Extract the (x, y) coordinate from the center of the cell holding the provided text.  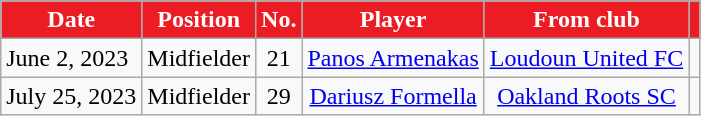
No. (279, 20)
Date (72, 20)
June 2, 2023 (72, 58)
Loudoun United FC (586, 58)
July 25, 2023 (72, 96)
Position (199, 20)
29 (279, 96)
Dariusz Formella (393, 96)
21 (279, 58)
Panos Armenakas (393, 58)
Oakland Roots SC (586, 96)
Player (393, 20)
From club (586, 20)
